Capture the cell that displays the provided text and extract its (X, Y) central coordinate. 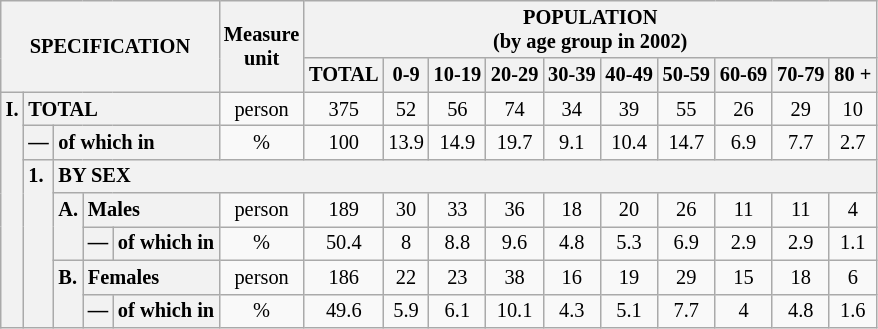
1.6 (852, 311)
10-19 (458, 75)
40-49 (628, 75)
52 (406, 109)
13.9 (406, 142)
10 (852, 109)
10.4 (628, 142)
60-69 (744, 75)
36 (514, 210)
20-29 (514, 75)
23 (458, 277)
33 (458, 210)
Males (151, 210)
50.4 (344, 243)
19.7 (514, 142)
9.6 (514, 243)
56 (458, 109)
80 + (852, 75)
38 (514, 277)
I. (12, 210)
70-79 (800, 75)
1. (38, 243)
375 (344, 109)
A. (68, 226)
20 (628, 210)
10.1 (514, 311)
100 (344, 142)
SPECIFICATION (110, 46)
22 (406, 277)
30-39 (572, 75)
B. (68, 294)
1.1 (852, 243)
30 (406, 210)
16 (572, 277)
14.9 (458, 142)
POPULATION (by age group in 2002) (590, 29)
BY SEX (466, 176)
8.8 (458, 243)
74 (514, 109)
14.7 (686, 142)
55 (686, 109)
34 (572, 109)
6 (852, 277)
5.3 (628, 243)
0-9 (406, 75)
186 (344, 277)
50-59 (686, 75)
5.9 (406, 311)
189 (344, 210)
4.3 (572, 311)
6.1 (458, 311)
49.6 (344, 311)
Females (151, 277)
2.7 (852, 142)
19 (628, 277)
Measure unit (262, 46)
8 (406, 243)
9.1 (572, 142)
39 (628, 109)
15 (744, 277)
5.1 (628, 311)
